Locate the cell with the specified text and output its (x, y) center coordinate. 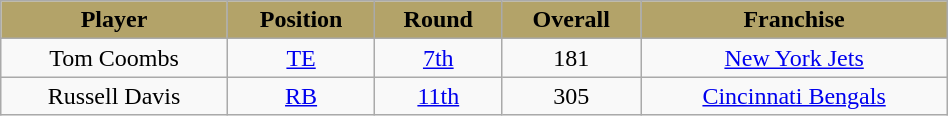
Franchise (794, 20)
Russell Davis (114, 96)
305 (572, 96)
181 (572, 58)
11th (438, 96)
TE (301, 58)
Player (114, 20)
New York Jets (794, 58)
Overall (572, 20)
7th (438, 58)
RB (301, 96)
Tom Coombs (114, 58)
Round (438, 20)
Position (301, 20)
Cincinnati Bengals (794, 96)
